Find where the given text appears and provide that cell's center as (x, y) coordinate. 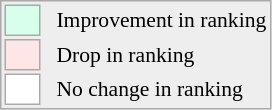
No change in ranking (162, 90)
Improvement in ranking (162, 20)
Drop in ranking (162, 55)
